From the cell containing the given text, extract its center point as (X, Y) coordinate. 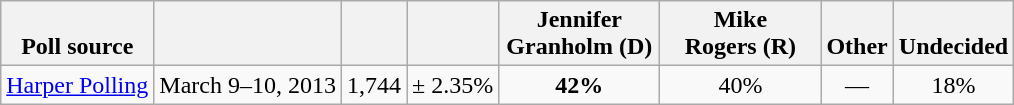
MikeRogers (R) (740, 34)
Poll source (78, 34)
March 9–10, 2013 (248, 85)
1,744 (374, 85)
Undecided (953, 34)
Harper Polling (78, 85)
18% (953, 85)
Other (857, 34)
40% (740, 85)
— (857, 85)
± 2.35% (453, 85)
42% (580, 85)
JenniferGranholm (D) (580, 34)
